Capture the cell that displays the provided text and extract its (X, Y) central coordinate. 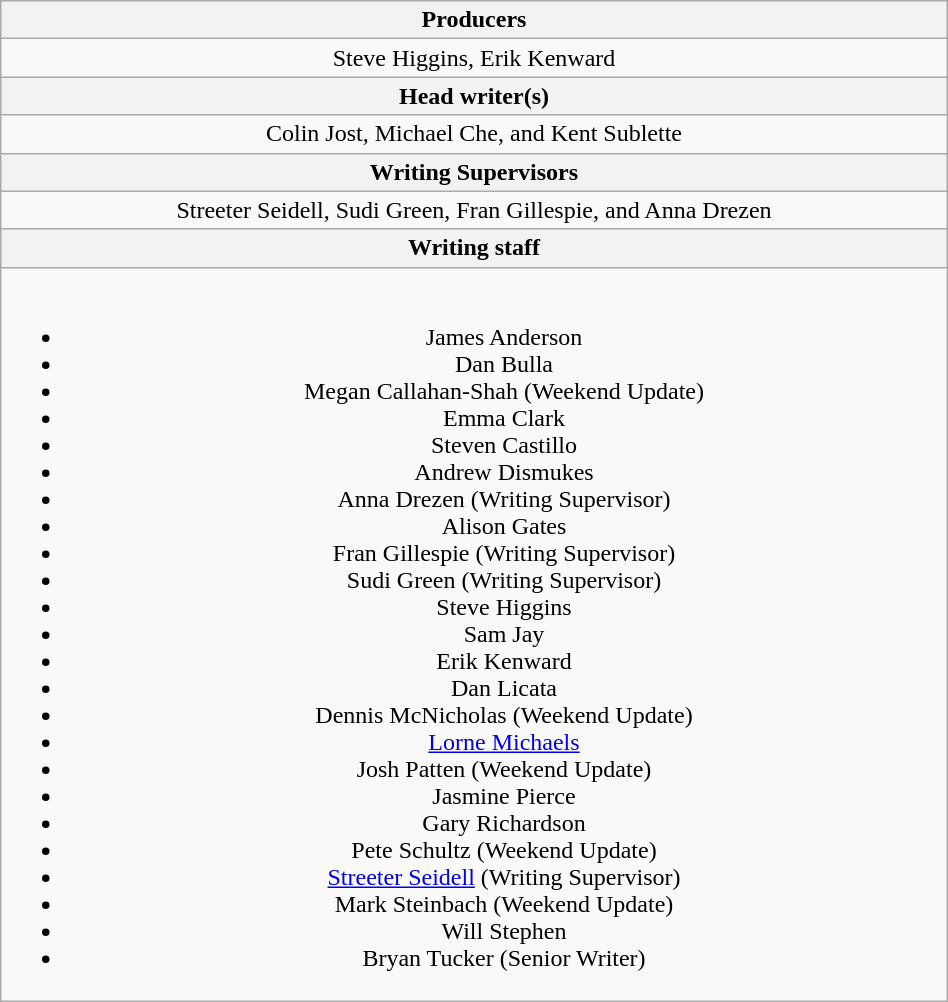
Head writer(s) (474, 96)
Producers (474, 20)
Streeter Seidell, Sudi Green, Fran Gillespie, and Anna Drezen (474, 210)
Colin Jost, Michael Che, and Kent Sublette (474, 134)
Writing Supervisors (474, 172)
Writing staff (474, 248)
Steve Higgins, Erik Kenward (474, 58)
